Identify which cell holds the provided text, then report its (x, y) central coordinate. 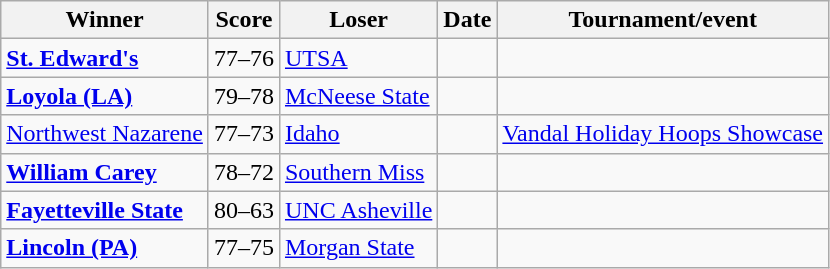
Tournament/event (663, 20)
77–76 (244, 58)
St. Edward's (105, 58)
Northwest Nazarene (105, 134)
UTSA (358, 58)
Loyola (LA) (105, 96)
Score (244, 20)
Idaho (358, 134)
William Carey (105, 172)
Fayetteville State (105, 210)
McNeese State (358, 96)
77–75 (244, 248)
Morgan State (358, 248)
Southern Miss (358, 172)
Date (468, 20)
Lincoln (PA) (105, 248)
Winner (105, 20)
78–72 (244, 172)
Loser (358, 20)
79–78 (244, 96)
Vandal Holiday Hoops Showcase (663, 134)
80–63 (244, 210)
UNC Asheville (358, 210)
77–73 (244, 134)
